Scan for the cell matching the given text and deliver its (x, y) coordinate at center. 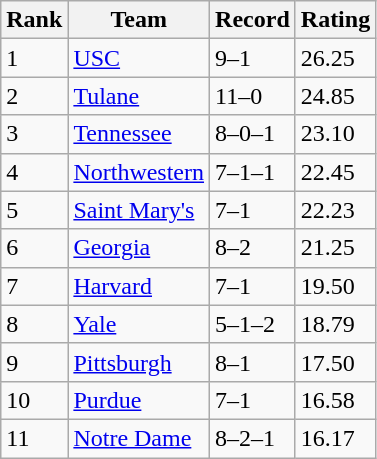
11 (34, 438)
26.25 (335, 58)
18.79 (335, 324)
22.23 (335, 210)
5–1–2 (253, 324)
16.17 (335, 438)
7 (34, 286)
Northwestern (139, 172)
6 (34, 248)
11–0 (253, 96)
USC (139, 58)
24.85 (335, 96)
2 (34, 96)
23.10 (335, 134)
8–0–1 (253, 134)
16.58 (335, 400)
Tennessee (139, 134)
Pittsburgh (139, 362)
1 (34, 58)
8–2–1 (253, 438)
Record (253, 20)
21.25 (335, 248)
8 (34, 324)
Rating (335, 20)
Yale (139, 324)
8–2 (253, 248)
Notre Dame (139, 438)
10 (34, 400)
8–1 (253, 362)
5 (34, 210)
Georgia (139, 248)
19.50 (335, 286)
Harvard (139, 286)
Saint Mary's (139, 210)
9–1 (253, 58)
9 (34, 362)
3 (34, 134)
7–1–1 (253, 172)
17.50 (335, 362)
Rank (34, 20)
22.45 (335, 172)
Tulane (139, 96)
Purdue (139, 400)
Team (139, 20)
4 (34, 172)
